For the text-containing cell, return its midpoint in (X, Y) coordinate format. 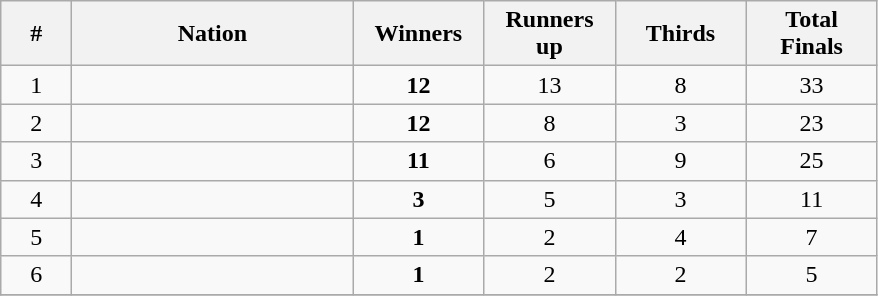
9 (680, 161)
# (36, 34)
7 (812, 237)
23 (812, 123)
33 (812, 85)
13 (550, 85)
Total Finals (812, 34)
Nation (212, 34)
Thirds (680, 34)
25 (812, 161)
Winners (418, 34)
Runners up (550, 34)
